For the text-containing cell, return its midpoint in [X, Y] coordinate format. 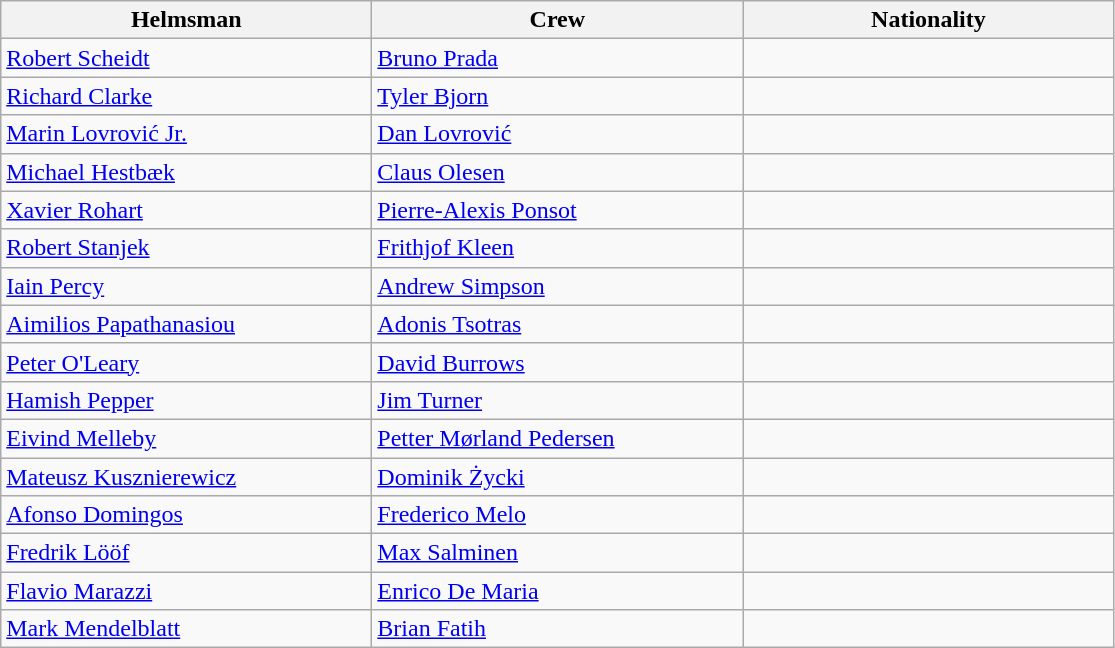
Brian Fatih [558, 629]
Iain Percy [186, 286]
Fredrik Lööf [186, 553]
Xavier Rohart [186, 210]
Adonis Tsotras [558, 324]
Robert Stanjek [186, 248]
Jim Turner [558, 400]
Nationality [928, 20]
Petter Mørland Pedersen [558, 438]
Dan Lovrović [558, 134]
Tyler Bjorn [558, 96]
Peter O'Leary [186, 362]
Enrico De Maria [558, 591]
Pierre-Alexis Ponsot [558, 210]
Dominik Życki [558, 477]
Afonso Domingos [186, 515]
Max Salminen [558, 553]
Helmsman [186, 20]
Andrew Simpson [558, 286]
Bruno Prada [558, 58]
Crew [558, 20]
Claus Olesen [558, 172]
Robert Scheidt [186, 58]
Marin Lovrović Jr. [186, 134]
Frithjof Kleen [558, 248]
Hamish Pepper [186, 400]
Richard Clarke [186, 96]
Michael Hestbæk [186, 172]
Aimilios Papathanasiou [186, 324]
Flavio Marazzi [186, 591]
Mateusz Kusznierewicz [186, 477]
Frederico Melo [558, 515]
Eivind Melleby [186, 438]
David Burrows [558, 362]
Mark Mendelblatt [186, 629]
